For the text-containing cell, return its midpoint in [X, Y] coordinate format. 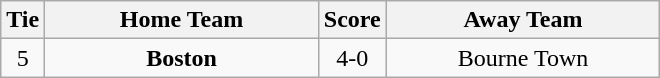
Away Team [523, 20]
Tie [23, 20]
Boston [182, 58]
Score [352, 20]
Bourne Town [523, 58]
5 [23, 58]
4-0 [352, 58]
Home Team [182, 20]
